Return [x, y] of the center of cell containing provided text 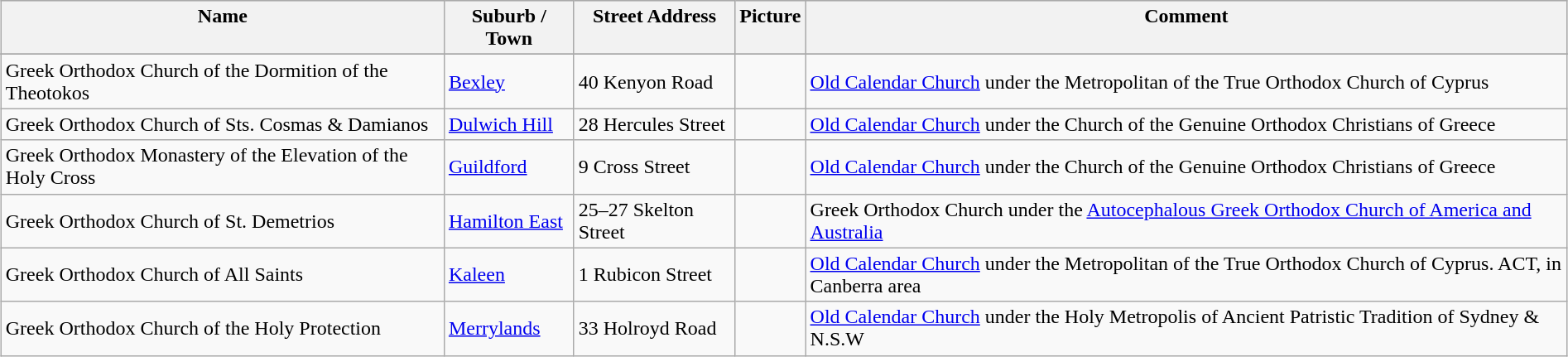
Dulwich Hill [508, 124]
25–27 Skelton Street [654, 220]
Greek Orthodox Church of Sts. Cosmas & Damianos [222, 124]
Picture [770, 28]
Name [222, 28]
Old Calendar Church under the Metropolitan of the True Orthodox Church of Cyprus. ACT, in Canberra area [1186, 275]
Old Calendar Church under the Metropolitan of the True Orthodox Church of Cyprus [1186, 81]
33 Holroyd Road [654, 328]
Greek Orthodox Church under the Autocephalous Greek Orthodox Church of America and Australia [1186, 220]
Greek Orthodox Monastery of the Elevation of the Holy Cross [222, 167]
9 Cross Street [654, 167]
Bexley [508, 81]
Comment [1186, 28]
1 Rubicon Street [654, 275]
Guildford [508, 167]
Kaleen [508, 275]
28 Hercules Street [654, 124]
Hamilton East [508, 220]
Old Calendar Church under the Holy Metropolis of Ancient Patristic Tradition of Sydney & N.S.W [1186, 328]
40 Kenyon Road [654, 81]
Greek Orthodox Church of the Holy Protection [222, 328]
Greek Orthodox Church of St. Demetrios [222, 220]
Street Address [654, 28]
Greek Orthodox Church of All Saints [222, 275]
Suburb / Town [508, 28]
Greek Orthodox Church of the Dormition of the Theotokos [222, 81]
Merrylands [508, 328]
